Locate the cell with the specified text and output its [X, Y] center coordinate. 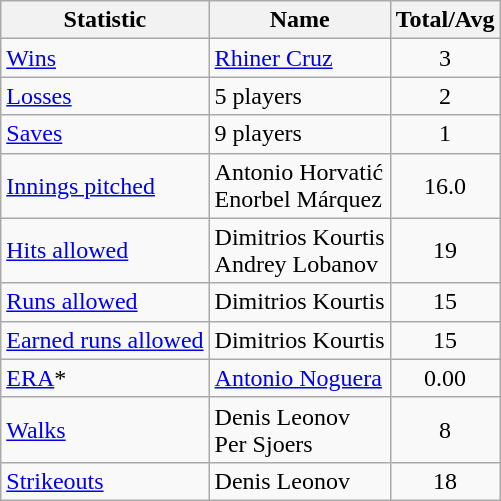
1 [445, 134]
Saves [105, 134]
Earned runs allowed [105, 340]
Losses [105, 96]
Walks [105, 430]
Statistic [105, 20]
18 [445, 481]
ERA* [105, 378]
Name [300, 20]
Denis Leonov Per Sjoers [300, 430]
Antonio Noguera [300, 378]
Dimitrios Kourtis Andrey Lobanov [300, 250]
8 [445, 430]
Innings pitched [105, 186]
9 players [300, 134]
Strikeouts [105, 481]
Hits allowed [105, 250]
5 players [300, 96]
Total/Avg [445, 20]
2 [445, 96]
3 [445, 58]
Denis Leonov [300, 481]
Antonio Horvatić Enorbel Márquez [300, 186]
Runs allowed [105, 302]
Rhiner Cruz [300, 58]
Wins [105, 58]
19 [445, 250]
16.0 [445, 186]
0.00 [445, 378]
